Extract the (X, Y) coordinate from the center of the cell holding the provided text.  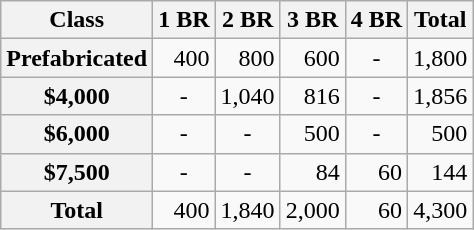
$7,500 (77, 172)
Class (77, 20)
4,300 (440, 210)
3 BR (312, 20)
1,800 (440, 58)
600 (312, 58)
84 (312, 172)
1 BR (184, 20)
2 BR (248, 20)
2,000 (312, 210)
Prefabricated (77, 58)
816 (312, 96)
$4,000 (77, 96)
1,840 (248, 210)
1,040 (248, 96)
144 (440, 172)
1,856 (440, 96)
800 (248, 58)
$6,000 (77, 134)
4 BR (376, 20)
